Capture the cell that displays the provided text and extract its (x, y) central coordinate. 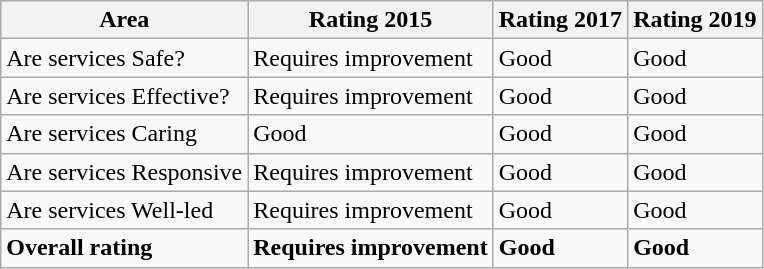
Rating 2015 (370, 20)
Rating 2017 (560, 20)
Are services Effective? (124, 96)
Are services Well-led (124, 210)
Area (124, 20)
Overall rating (124, 248)
Are services Caring (124, 134)
Rating 2019 (695, 20)
Are services Responsive (124, 172)
Are services Safe? (124, 58)
